Extract the (X, Y) coordinate from the center of the cell holding the provided text.  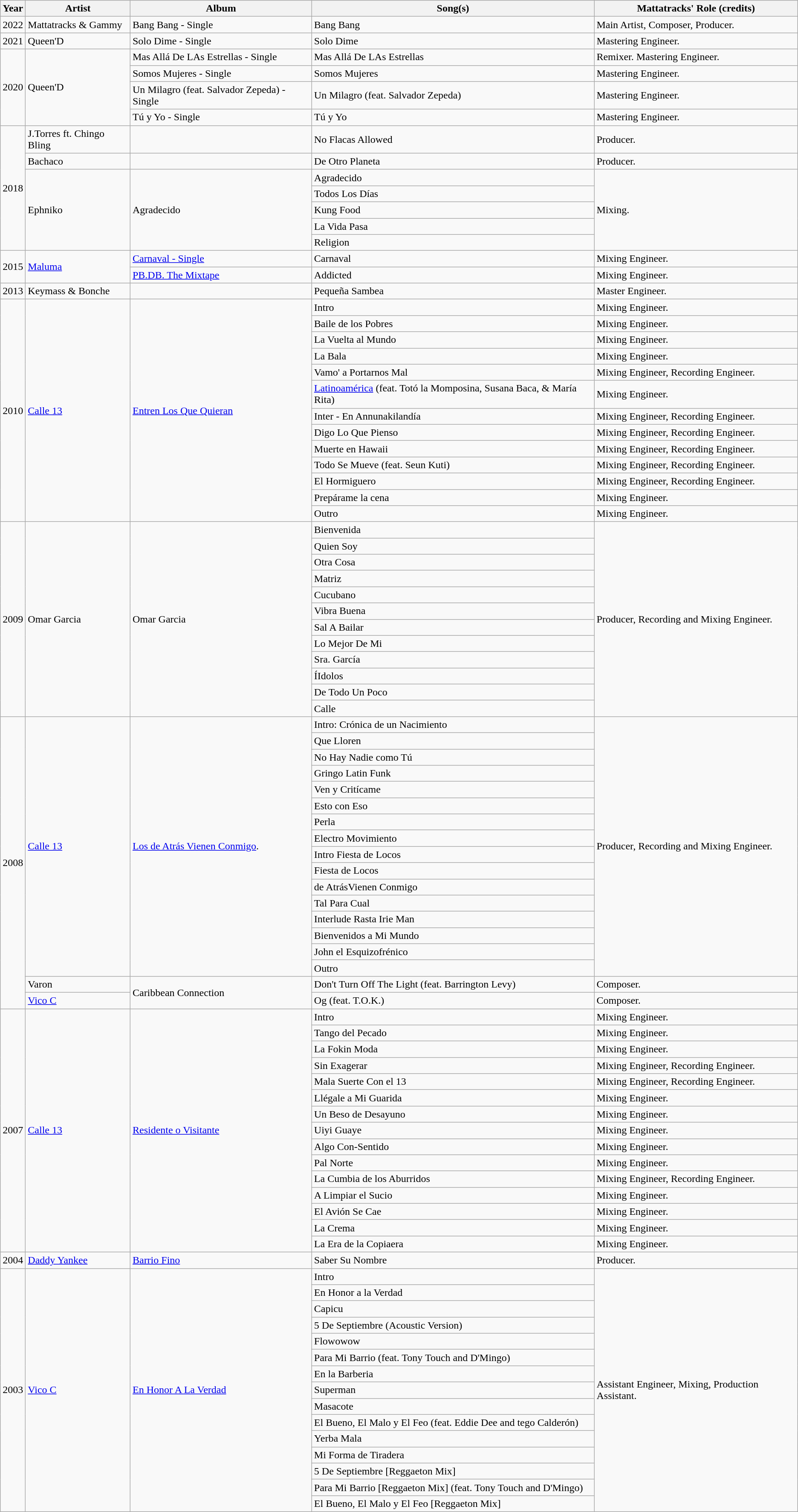
Year (13, 9)
Master Engineer. (696, 291)
Fiesta de Locos (453, 871)
Ephniko (78, 210)
2013 (13, 291)
2021 (13, 41)
Tango del Pecado (453, 1033)
Maluma (78, 267)
Solo Dime (453, 41)
La Era de la Copiaera (453, 1244)
Entren Los Que Quieran (221, 411)
2018 (13, 188)
Muerte en Hawaii (453, 449)
Pal Norte (453, 1163)
La Bala (453, 356)
Tú y Yo (453, 117)
Yerba Mala (453, 1439)
Vibra Buena (453, 611)
J.Torres ft. Chingo Bling (78, 139)
Calle (453, 708)
Todo Se Mueve (feat. Seun Kuti) (453, 465)
De Todo Un Poco (453, 692)
Masacote (453, 1406)
Varon (78, 984)
No Flacas Allowed (453, 139)
Inter - En Annunakilandía (453, 416)
Assistant Engineer, Mixing, Production Assistant. (696, 1390)
Mi Forma de Tiradera (453, 1455)
Addicted (453, 275)
Mas Allá De LAs Estrellas - Single (221, 57)
El Hormiguero (453, 481)
Intro Fiesta de Locos (453, 854)
Somos Mujeres (453, 73)
Latinoamérica (feat. Totó la Momposina, Susana Baca, & María Rita) (453, 394)
John el Esquizofrénico (453, 952)
Interlude Rasta Irie Man (453, 919)
Matriz (453, 579)
5 De Septiembre (Acoustic Version) (453, 1325)
Intro: Crónica de un Nacimiento (453, 724)
La Fokin Moda (453, 1049)
Sal A Bailar (453, 627)
No Hay Nadie como Tú (453, 757)
Ven y Critícame (453, 790)
2010 (13, 411)
Cucubano (453, 595)
Vamo' a Portarnos Mal (453, 372)
Bienvenidos a Mi Mundo (453, 936)
Don't Turn Off The Light (feat. Barrington Levy) (453, 984)
Sin Exagerar (453, 1066)
La Cumbia de los Aburridos (453, 1179)
Uiyi Guaye (453, 1130)
ÍIdolos (453, 676)
Tal Para Cual (453, 903)
Keymass & Bonche (78, 291)
Bachaco (78, 161)
Artist (78, 9)
Mattatracks' Role (credits) (696, 9)
Kung Food (453, 210)
La Vida Pasa (453, 226)
Saber Su Nombre (453, 1260)
Lo Mejor De Mi (453, 643)
2003 (13, 1390)
2004 (13, 1260)
Mas Allá De LAs Estrellas (453, 57)
2009 (13, 619)
Electro Movimiento (453, 838)
Gringo Latin Funk (453, 773)
Baile de los Pobres (453, 324)
de AtrásVienen Conmigo (453, 887)
Mattatracks & Gammy (78, 25)
Religion (453, 243)
La Vuelta al Mundo (453, 340)
Perla (453, 822)
Esto con Eso (453, 806)
Digo Lo Que Pienso (453, 432)
Bang Bang - Single (221, 25)
Pequeña Sambea (453, 291)
Remixer. Mastering Engineer. (696, 57)
Album (221, 9)
Que Lloren (453, 741)
Barrio Fino (221, 1260)
La Crema (453, 1228)
2008 (13, 862)
En Honor a la Verdad (453, 1293)
Un Beso de Desayuno (453, 1114)
Para Mi Barrio [Reggaeton Mix] (feat. Tony Touch and D'Mingo) (453, 1487)
2022 (13, 25)
Un Milagro (feat. Salvador Zepeda) - Single (221, 96)
Quien Soy (453, 546)
PB.DB. The Mixtape (221, 275)
El Bueno, El Malo y El Feo (feat. Eddie Dee and tego Calderón) (453, 1422)
Un Milagro (feat. Salvador Zepeda) (453, 96)
2015 (13, 267)
Bang Bang (453, 25)
Og (feat. T.O.K.) (453, 1000)
Caribbean Connection (221, 992)
En la Barberia (453, 1374)
Prepárame la cena (453, 498)
Song(s) (453, 9)
Otra Cosa (453, 562)
Main Artist, Composer, Producer. (696, 25)
Bienvenida (453, 530)
Algo Con-Sentido (453, 1147)
Daddy Yankee (78, 1260)
Capicu (453, 1309)
Flowowow (453, 1341)
2020 (13, 87)
Sra. García (453, 660)
Los de Atrás Vienen Conmigo. (221, 846)
El Bueno, El Malo y El Feo [Reggaeton Mix] (453, 1503)
Residente o Visitante (221, 1131)
5 De Septiembre [Reggaeton Mix] (453, 1471)
De Otro Planeta (453, 161)
Somos Mujeres - Single (221, 73)
2007 (13, 1131)
Carnaval (453, 259)
Tú y Yo - Single (221, 117)
En Honor A La Verdad (221, 1390)
A Limpiar el Sucio (453, 1195)
Para Mi Barrio (feat. Tony Touch and D'Mingo) (453, 1358)
Solo Dime - Single (221, 41)
El Avión Se Cae (453, 1211)
Llégale a Mi Guarida (453, 1098)
Mixing. (696, 210)
Mala Suerte Con el 13 (453, 1082)
Carnaval - Single (221, 259)
Todos Los Días (453, 194)
Superman (453, 1390)
